Find where the given text appears and provide that cell's center as [X, Y] coordinate. 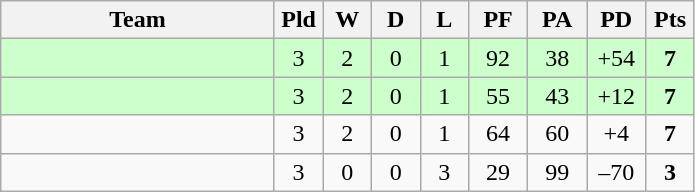
PD [616, 20]
38 [558, 58]
D [396, 20]
55 [498, 96]
W [348, 20]
Team [138, 20]
PF [498, 20]
Pld [298, 20]
29 [498, 172]
99 [558, 172]
92 [498, 58]
–70 [616, 172]
+54 [616, 58]
64 [498, 134]
PA [558, 20]
L [444, 20]
+4 [616, 134]
+12 [616, 96]
60 [558, 134]
43 [558, 96]
Pts [670, 20]
